Identify which cell holds the provided text, then report its (x, y) central coordinate. 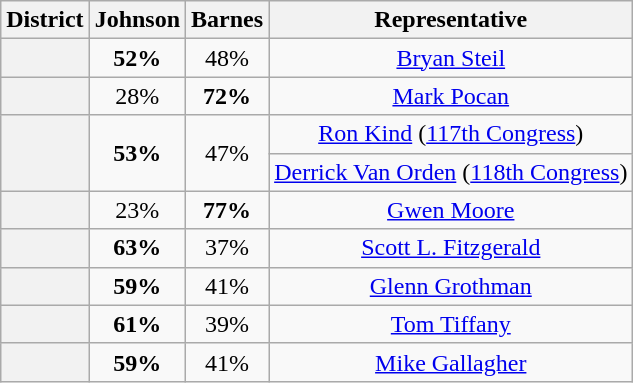
Ron Kind (117th Congress) (451, 134)
63% (137, 248)
Representative (451, 20)
61% (137, 324)
Mark Pocan (451, 96)
Scott L. Fitzgerald (451, 248)
48% (228, 58)
28% (137, 96)
72% (228, 96)
77% (228, 210)
52% (137, 58)
District (45, 20)
Bryan Steil (451, 58)
47% (228, 153)
39% (228, 324)
23% (137, 210)
Johnson (137, 20)
Derrick Van Orden (118th Congress) (451, 172)
Gwen Moore (451, 210)
Glenn Grothman (451, 286)
Mike Gallagher (451, 362)
37% (228, 248)
Tom Tiffany (451, 324)
Barnes (228, 20)
53% (137, 153)
